Pinpoint the cell where the given text exists, returning its [X, Y] midpoint coordinate. 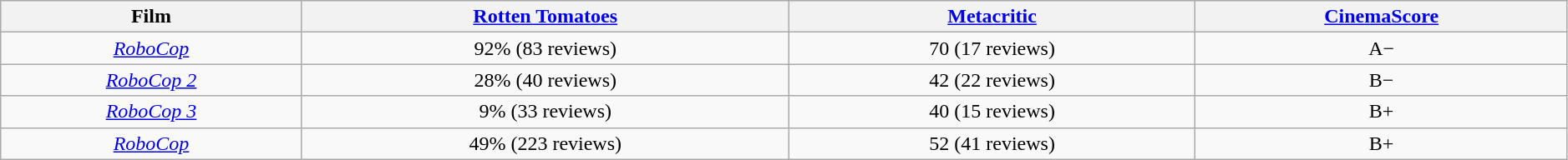
Metacritic [992, 17]
RoboCop 3 [151, 112]
RoboCop 2 [151, 80]
A− [1382, 48]
42 (22 reviews) [992, 80]
Rotten Tomatoes [545, 17]
Film [151, 17]
52 (41 reviews) [992, 143]
28% (40 reviews) [545, 80]
9% (33 reviews) [545, 112]
49% (223 reviews) [545, 143]
CinemaScore [1382, 17]
70 (17 reviews) [992, 48]
B− [1382, 80]
40 (15 reviews) [992, 112]
92% (83 reviews) [545, 48]
